Capture the cell that displays the provided text and extract its [x, y] central coordinate. 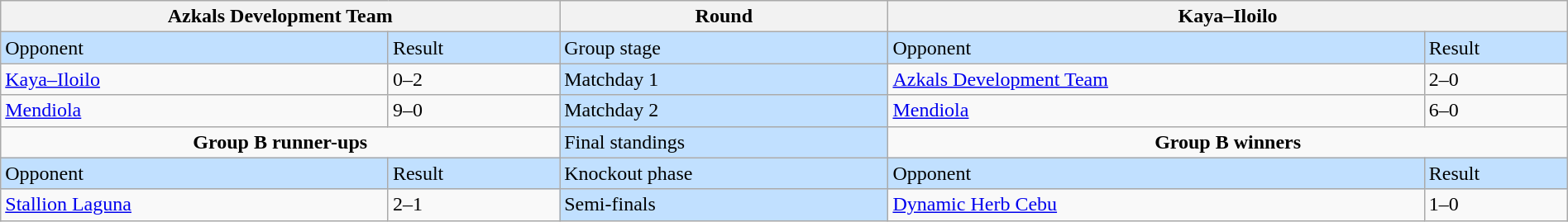
Stallion Laguna [195, 205]
Group B winners [1227, 142]
Knockout phase [724, 173]
Semi-finals [724, 205]
0–2 [473, 79]
Round [724, 17]
2–0 [1495, 79]
Matchday 1 [724, 79]
Group stage [724, 48]
1–0 [1495, 205]
9–0 [473, 111]
Matchday 2 [724, 111]
Dynamic Herb Cebu [1156, 205]
2–1 [473, 205]
Group B runner-ups [280, 142]
6–0 [1495, 111]
Final standings [724, 142]
